Locate the cell with the specified text and output its (X, Y) center coordinate. 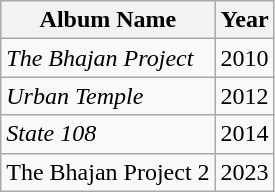
2010 (244, 58)
Album Name (108, 20)
Urban Temple (108, 96)
2012 (244, 96)
State 108 (108, 134)
The Bhajan Project (108, 58)
2023 (244, 172)
2014 (244, 134)
The Bhajan Project 2 (108, 172)
Year (244, 20)
